Extract the [X, Y] coordinate from the center of the cell holding the provided text.  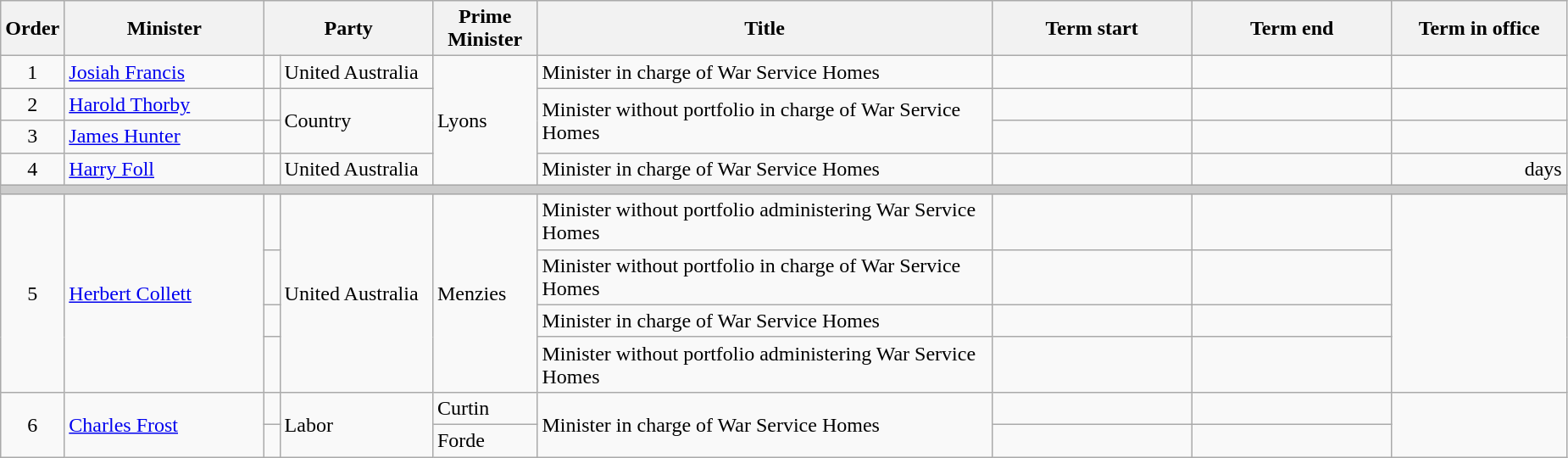
2 [32, 104]
days [1479, 169]
Term start [1092, 29]
Harold Thorby [164, 104]
6 [32, 424]
Charles Frost [164, 424]
Party [349, 29]
Prime Minister [485, 29]
Menzies [485, 293]
3 [32, 137]
5 [32, 293]
Minister [164, 29]
Curtin [485, 408]
Lyons [485, 120]
Josiah Francis [164, 72]
Labor [356, 424]
Order [32, 29]
Term end [1292, 29]
Country [356, 120]
Title [765, 29]
James Hunter [164, 137]
Harry Foll [164, 169]
1 [32, 72]
Herbert Collett [164, 293]
Forde [485, 440]
Term in office [1479, 29]
4 [32, 169]
